Return (x, y) of the center of cell containing provided text 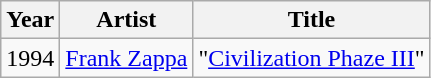
Frank Zappa (126, 58)
1994 (30, 58)
Year (30, 20)
Artist (126, 20)
"Civilization Phaze III" (312, 58)
Title (312, 20)
